Find where the given text appears and provide that cell's center as (X, Y) coordinate. 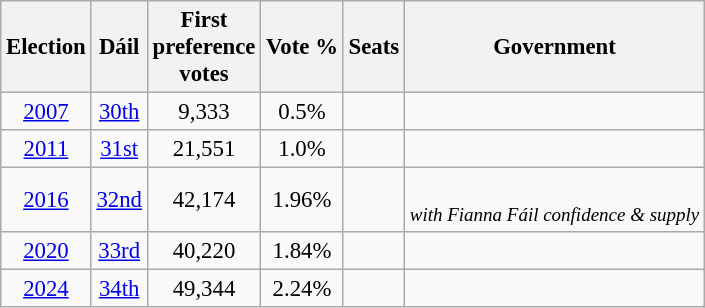
1.96% (302, 200)
Seats (374, 47)
33rd (119, 251)
2011 (46, 149)
2016 (46, 200)
31st (119, 149)
Government (554, 47)
9,333 (204, 112)
Vote % (302, 47)
Dáil (119, 47)
First preference votes (204, 47)
with Fianna Fáil confidence & supply (554, 200)
21,551 (204, 149)
0.5% (302, 112)
1.0% (302, 149)
2007 (46, 112)
2020 (46, 251)
42,174 (204, 200)
40,220 (204, 251)
34th (119, 289)
2.24% (302, 289)
49,344 (204, 289)
Election (46, 47)
1.84% (302, 251)
30th (119, 112)
32nd (119, 200)
2024 (46, 289)
